From the cell containing the given text, extract its center point as [x, y] coordinate. 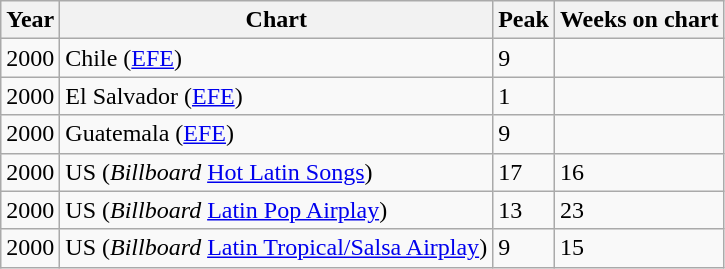
US (Billboard Latin Tropical/Salsa Airplay) [276, 248]
16 [639, 172]
15 [639, 248]
US (Billboard Latin Pop Airplay) [276, 210]
El Salvador (EFE) [276, 96]
Peak [524, 20]
US (Billboard Hot Latin Songs) [276, 172]
Chart [276, 20]
17 [524, 172]
Guatemala (EFE) [276, 134]
23 [639, 210]
Chile (EFE) [276, 58]
13 [524, 210]
Weeks on chart [639, 20]
Year [30, 20]
1 [524, 96]
